Detect which cell encompasses the target text, then output its [X, Y] center coordinate. 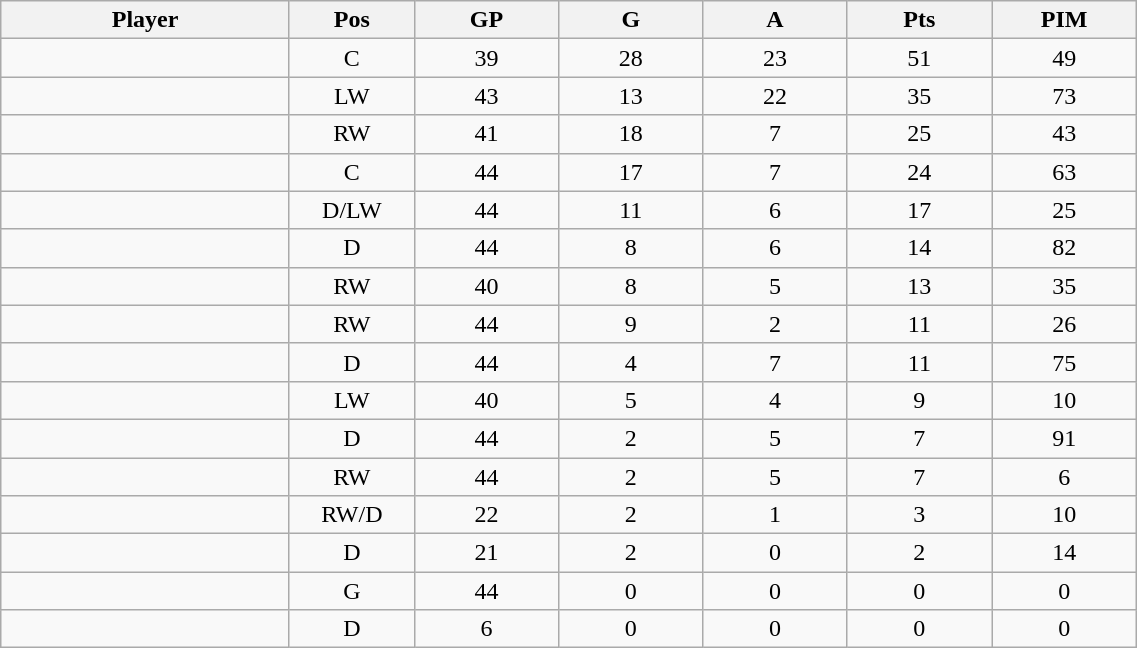
GP [486, 20]
82 [1064, 248]
23 [775, 58]
26 [1064, 324]
28 [631, 58]
73 [1064, 96]
21 [486, 553]
A [775, 20]
63 [1064, 172]
Pos [352, 20]
41 [486, 134]
18 [631, 134]
Pts [919, 20]
91 [1064, 438]
75 [1064, 362]
49 [1064, 58]
3 [919, 515]
D/LW [352, 210]
RW/D [352, 515]
1 [775, 515]
39 [486, 58]
51 [919, 58]
Player [146, 20]
PIM [1064, 20]
24 [919, 172]
